Return (x, y) of the center of cell containing provided text 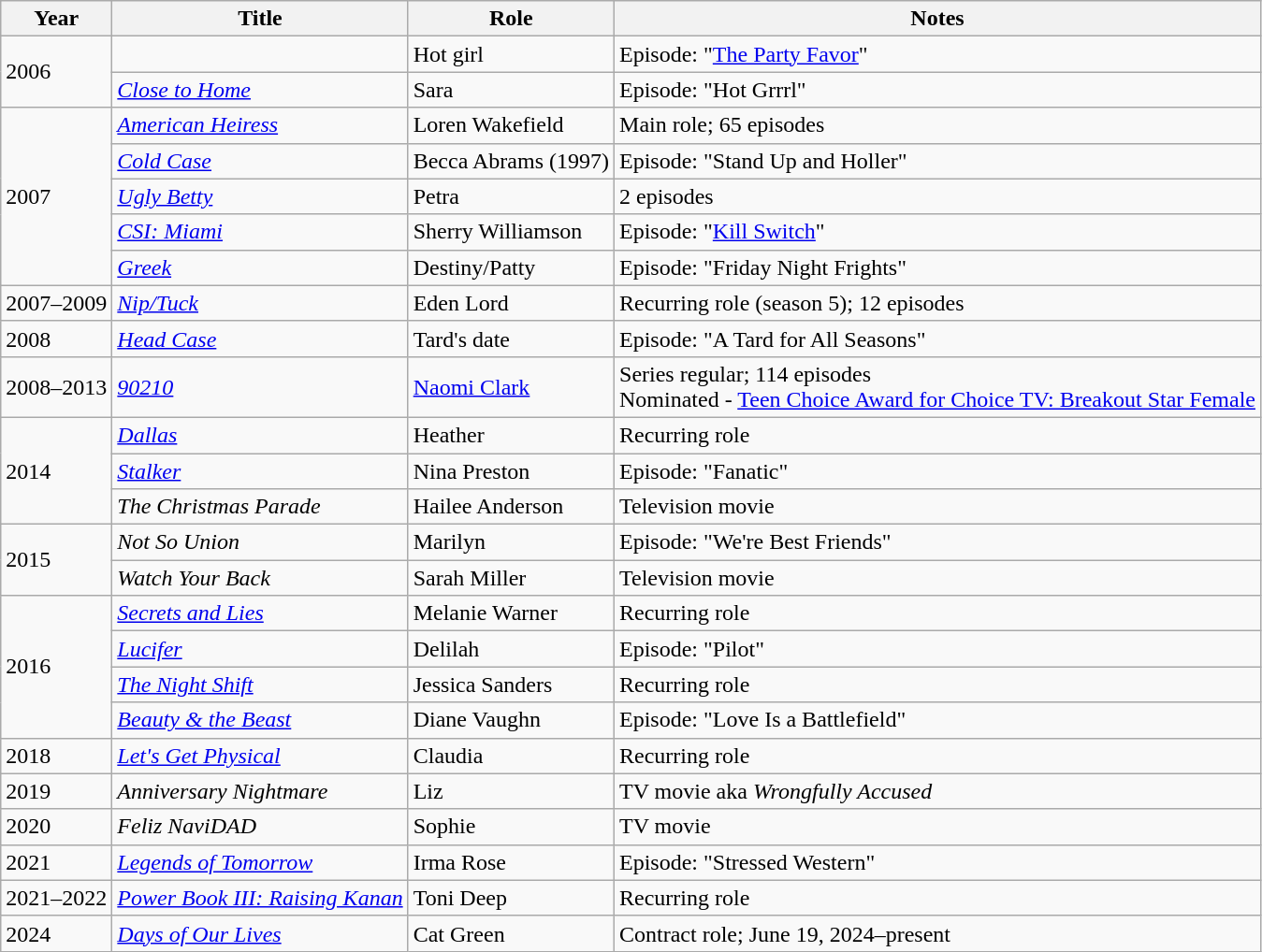
Dallas (260, 435)
Petra (511, 196)
CSI: Miami (260, 232)
Main role; 65 episodes (937, 125)
Heather (511, 435)
Cat Green (511, 933)
2021–2022 (56, 898)
Nina Preston (511, 470)
2019 (56, 791)
2015 (56, 560)
Naomi Clark (511, 387)
Becca Abrams (1997) (511, 161)
Tard's date (511, 339)
Close to Home (260, 90)
Sherry Williamson (511, 232)
Sophie (511, 827)
Loren Wakefield (511, 125)
2007 (56, 196)
Episode: "The Party Favor" (937, 54)
Marilyn (511, 542)
2024 (56, 933)
2008–2013 (56, 387)
2014 (56, 470)
2018 (56, 756)
Recurring role (season 5); 12 episodes (937, 303)
2008 (56, 339)
90210 (260, 387)
Episode: "Stressed Western" (937, 862)
Episode: "Fanatic" (937, 470)
Hailee Anderson (511, 507)
Stalker (260, 470)
Episode: "Stand Up and Holler" (937, 161)
Episode: "Kill Switch" (937, 232)
Head Case (260, 339)
Secrets and Lies (260, 613)
Episode: "Love Is a Battlefield" (937, 720)
Episode: "We're Best Friends" (937, 542)
Days of Our Lives (260, 933)
Watch Your Back (260, 578)
Not So Union (260, 542)
Ugly Betty (260, 196)
Jessica Sanders (511, 685)
American Heiress (260, 125)
Liz (511, 791)
Diane Vaughn (511, 720)
2020 (56, 827)
TV movie aka Wrongfully Accused (937, 791)
Title (260, 19)
TV movie (937, 827)
Year (56, 19)
Hot girl (511, 54)
Cold Case (260, 161)
Melanie Warner (511, 613)
Episode: "A Tard for All Seasons" (937, 339)
Irma Rose (511, 862)
Power Book III: Raising Kanan (260, 898)
Episode: "Hot Grrrl" (937, 90)
Notes (937, 19)
Let's Get Physical (260, 756)
Anniversary Nightmare (260, 791)
Contract role; June 19, 2024–present (937, 933)
Destiny/Patty (511, 267)
2021 (56, 862)
Claudia (511, 756)
Feliz NaviDAD (260, 827)
Nip/Tuck (260, 303)
Episode: "Friday Night Frights" (937, 267)
Series regular; 114 episodesNominated - Teen Choice Award for Choice TV: Breakout Star Female (937, 387)
Episode: "Pilot" (937, 649)
2007–2009 (56, 303)
Toni Deep (511, 898)
Lucifer (260, 649)
2016 (56, 667)
The Night Shift (260, 685)
2006 (56, 72)
Delilah (511, 649)
Sara (511, 90)
The Christmas Parade (260, 507)
Eden Lord (511, 303)
2 episodes (937, 196)
Legends of Tomorrow (260, 862)
Sarah Miller (511, 578)
Role (511, 19)
Beauty & the Beast (260, 720)
Greek (260, 267)
